Pinpoint the cell where the given text exists, returning its [X, Y] midpoint coordinate. 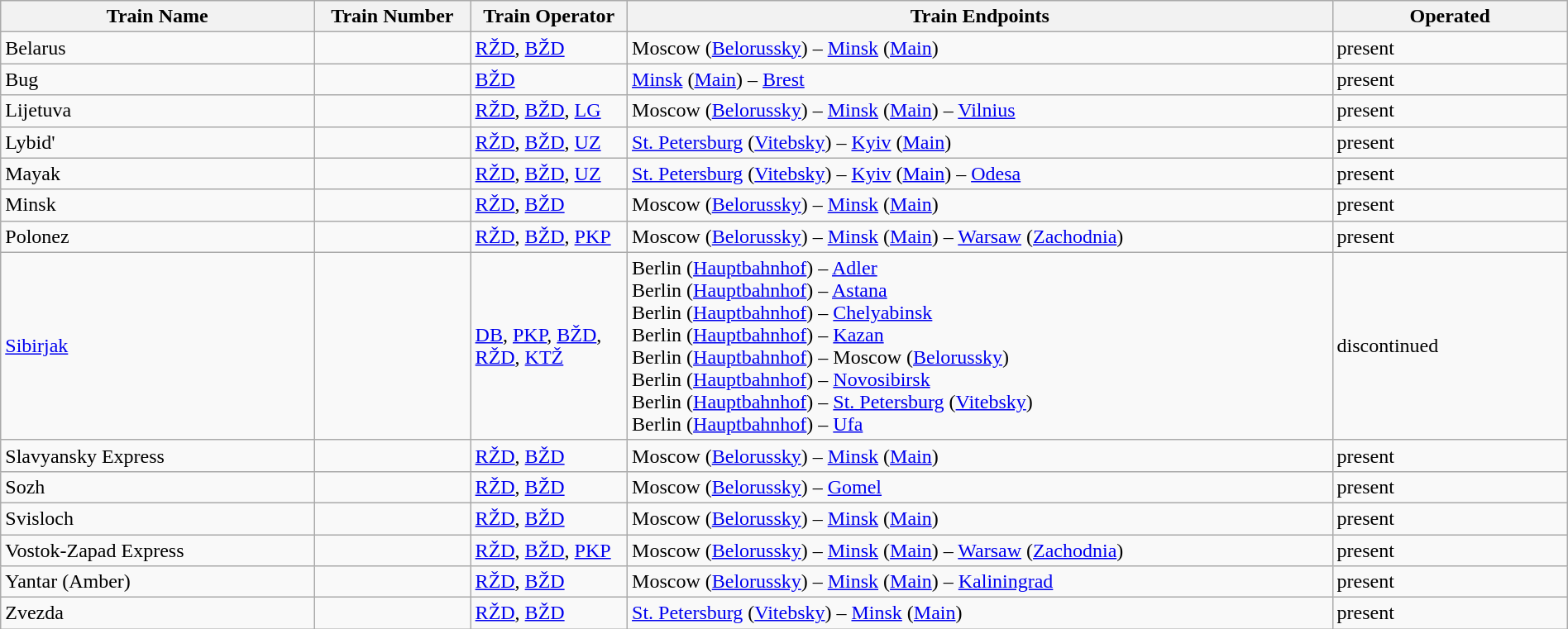
discontinued [1450, 345]
St. Petersburg (Vitebsky) – Kyiv (Main) – Odesa [981, 174]
Yantar (Amber) [157, 582]
Mayak [157, 174]
Bug [157, 79]
Sozh [157, 487]
Train Name [157, 17]
Slavyansky Express [157, 455]
Lijetuva [157, 111]
Zvezda [157, 613]
Moscow (Belorussky) – Gomel [981, 487]
RŽD, BŽD, LG [549, 111]
Minsk [157, 205]
Svisloch [157, 518]
Belarus [157, 48]
Train Endpoints [981, 17]
Train Operator [549, 17]
St. Petersburg (Vitebsky) – Minsk (Main) [981, 613]
St. Petersburg (Vitebsky) – Kyiv (Main) [981, 142]
Lybid' [157, 142]
Polonez [157, 236]
Moscow (Belorussky) – Minsk (Main) – Vilnius [981, 111]
BŽD [549, 79]
DB, PKP, BŽD, RŽD, KTŽ [549, 345]
Operated [1450, 17]
Minsk (Main) – Brest [981, 79]
Vostok-Zapad Express [157, 550]
Moscow (Belorussky) – Minsk (Main) – Kaliningrad [981, 582]
Sibirjak [157, 345]
Train Number [392, 17]
